Provide the [X, Y] coordinate of the cell's center where the given text is located.  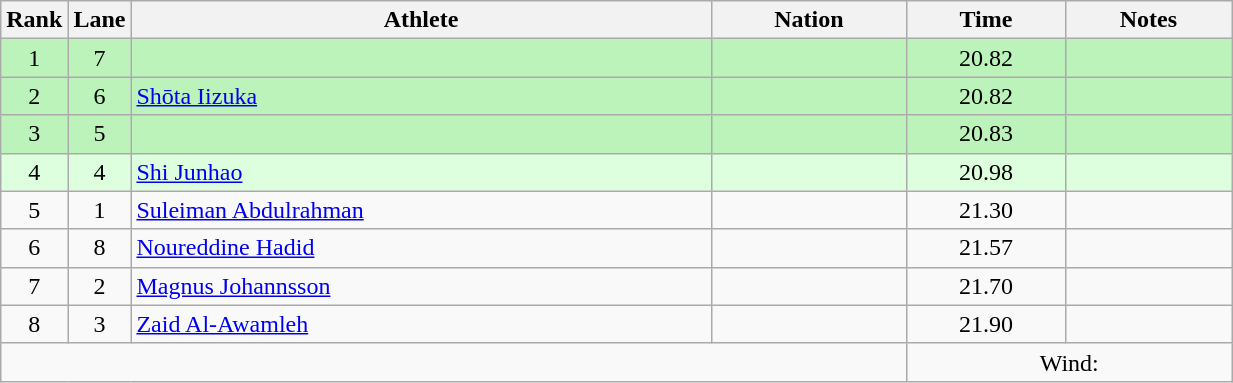
Rank [34, 20]
Shi Junhao [421, 172]
21.70 [986, 286]
Noureddine Hadid [421, 248]
Nation [809, 20]
Lane [100, 20]
20.83 [986, 134]
Magnus Johannsson [421, 286]
21.30 [986, 210]
Zaid Al-Awamleh [421, 324]
21.90 [986, 324]
Suleiman Abdulrahman [421, 210]
Notes [1148, 20]
21.57 [986, 248]
Athlete [421, 20]
20.98 [986, 172]
Time [986, 20]
Shōta Iizuka [421, 96]
Wind: [1070, 362]
